Detect which cell encompasses the target text, then output its (X, Y) center coordinate. 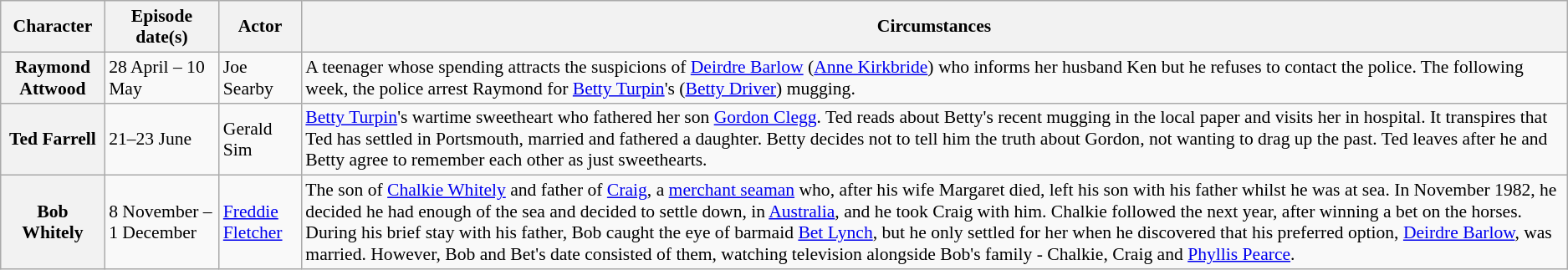
Bob Whitely (53, 222)
21–23 June (162, 139)
Episode date(s) (162, 27)
Character (53, 27)
Gerald Sim (261, 139)
28 April – 10 May (162, 77)
Freddie Fletcher (261, 222)
Joe Searby (261, 77)
Actor (261, 27)
Ted Farrell (53, 139)
8 November – 1 December (162, 222)
Raymond Attwood (53, 77)
Circumstances (933, 27)
